From the cell containing the given text, extract its center point as (X, Y) coordinate. 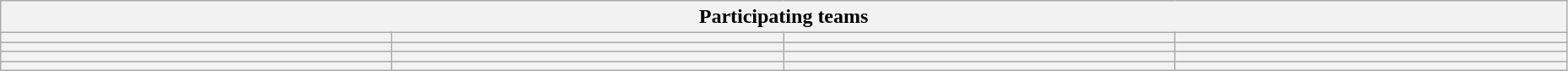
Participating teams (784, 17)
